Find where the given text appears and provide that cell's center as (X, Y) coordinate. 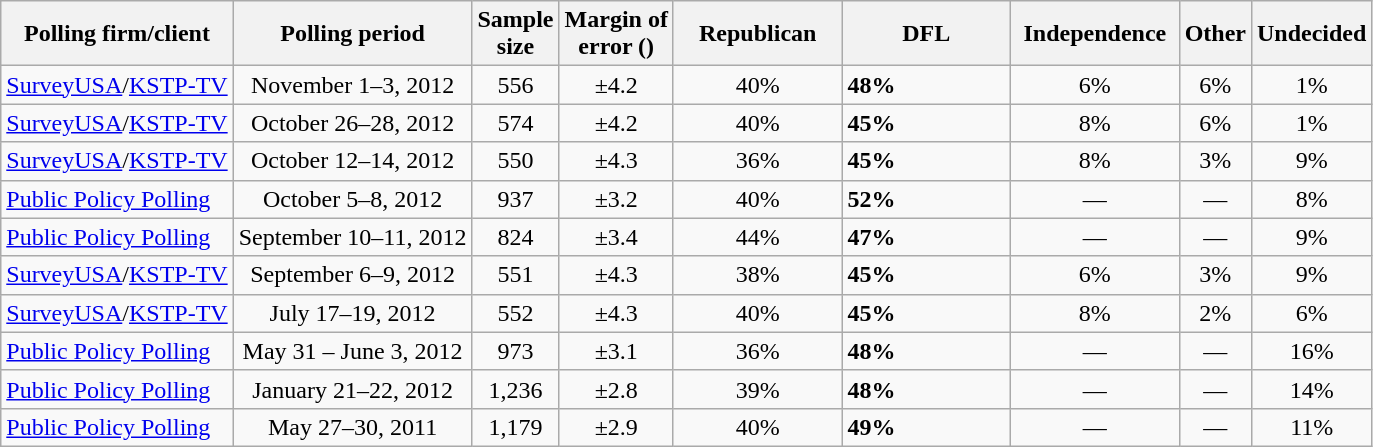
Independence (1096, 34)
January 21–22, 2012 (352, 389)
±2.8 (616, 389)
550 (516, 161)
14% (1311, 389)
Polling period (352, 34)
Other (1215, 34)
November 1–3, 2012 (352, 85)
Republican (758, 34)
973 (516, 351)
Polling firm/client (117, 34)
October 12–14, 2012 (352, 161)
1,236 (516, 389)
Samplesize (516, 34)
11% (1311, 427)
49% (926, 427)
May 27–30, 2011 (352, 427)
May 31 – June 3, 2012 (352, 351)
July 17–19, 2012 (352, 313)
±3.4 (616, 237)
Margin oferror () (616, 34)
±3.1 (616, 351)
2% (1215, 313)
937 (516, 199)
Undecided (1311, 34)
September 6–9, 2012 (352, 275)
574 (516, 123)
39% (758, 389)
47% (926, 237)
DFL (926, 34)
±3.2 (616, 199)
September 10–11, 2012 (352, 237)
16% (1311, 351)
±2.9 (616, 427)
556 (516, 85)
552 (516, 313)
38% (758, 275)
1,179 (516, 427)
October 5–8, 2012 (352, 199)
551 (516, 275)
October 26–28, 2012 (352, 123)
44% (758, 237)
52% (926, 199)
824 (516, 237)
